Detect which cell encompasses the target text, then output its [x, y] center coordinate. 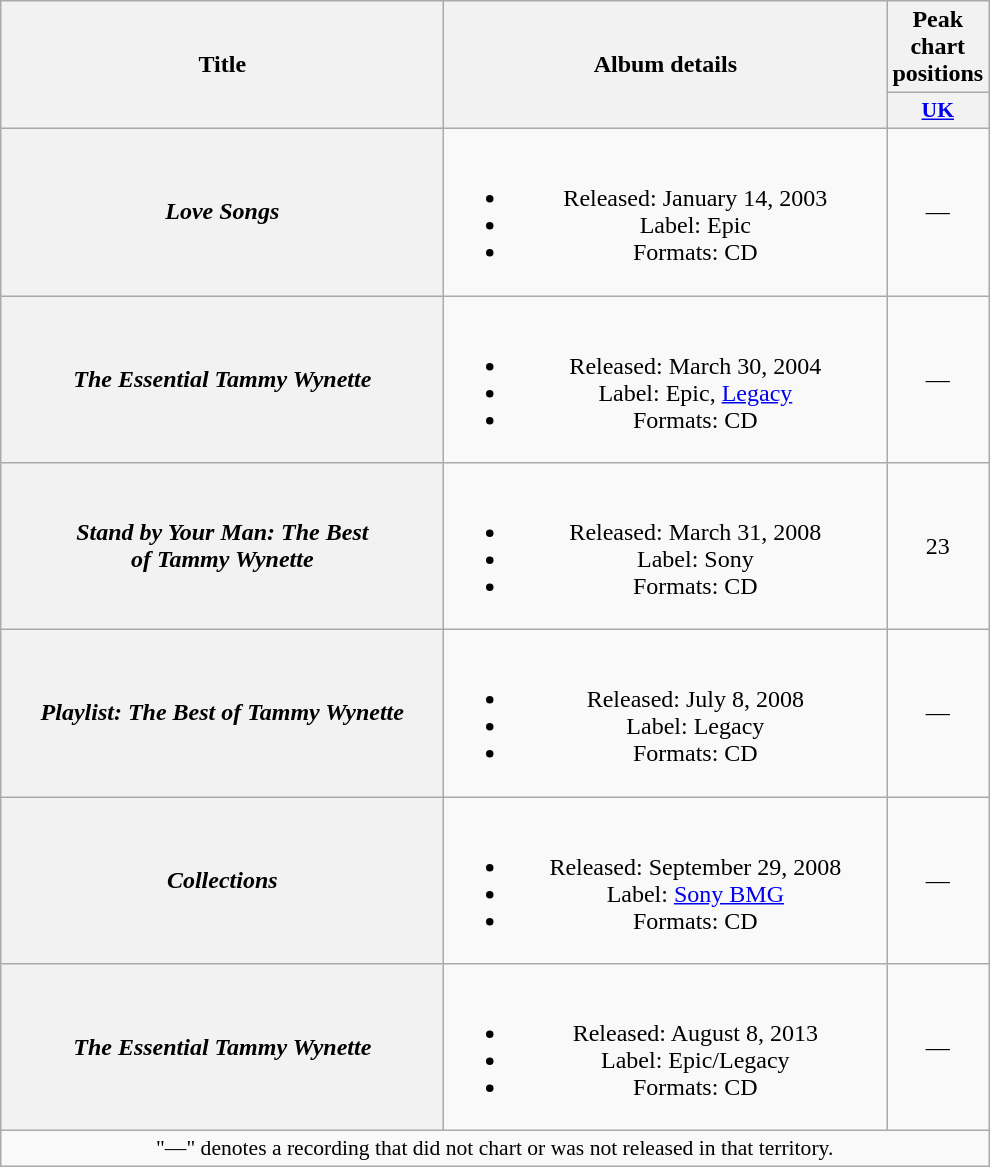
Released: March 31, 2008Label: SonyFormats: CD [666, 546]
Released: January 14, 2003Label: EpicFormats: CD [666, 212]
UK [938, 111]
23 [938, 546]
Peakchartpositions [938, 47]
Playlist: The Best of Tammy Wynette [222, 714]
Released: March 30, 2004Label: Epic, LegacyFormats: CD [666, 380]
Love Songs [222, 212]
Collections [222, 880]
"—" denotes a recording that did not chart or was not released in that territory. [495, 1149]
Released: July 8, 2008Label: LegacyFormats: CD [666, 714]
Stand by Your Man: The Bestof Tammy Wynette [222, 546]
Released: September 29, 2008Label: Sony BMGFormats: CD [666, 880]
Album details [666, 65]
Released: August 8, 2013Label: Epic/LegacyFormats: CD [666, 1048]
Title [222, 65]
